Extract the [X, Y] coordinate from the center of the cell holding the provided text.  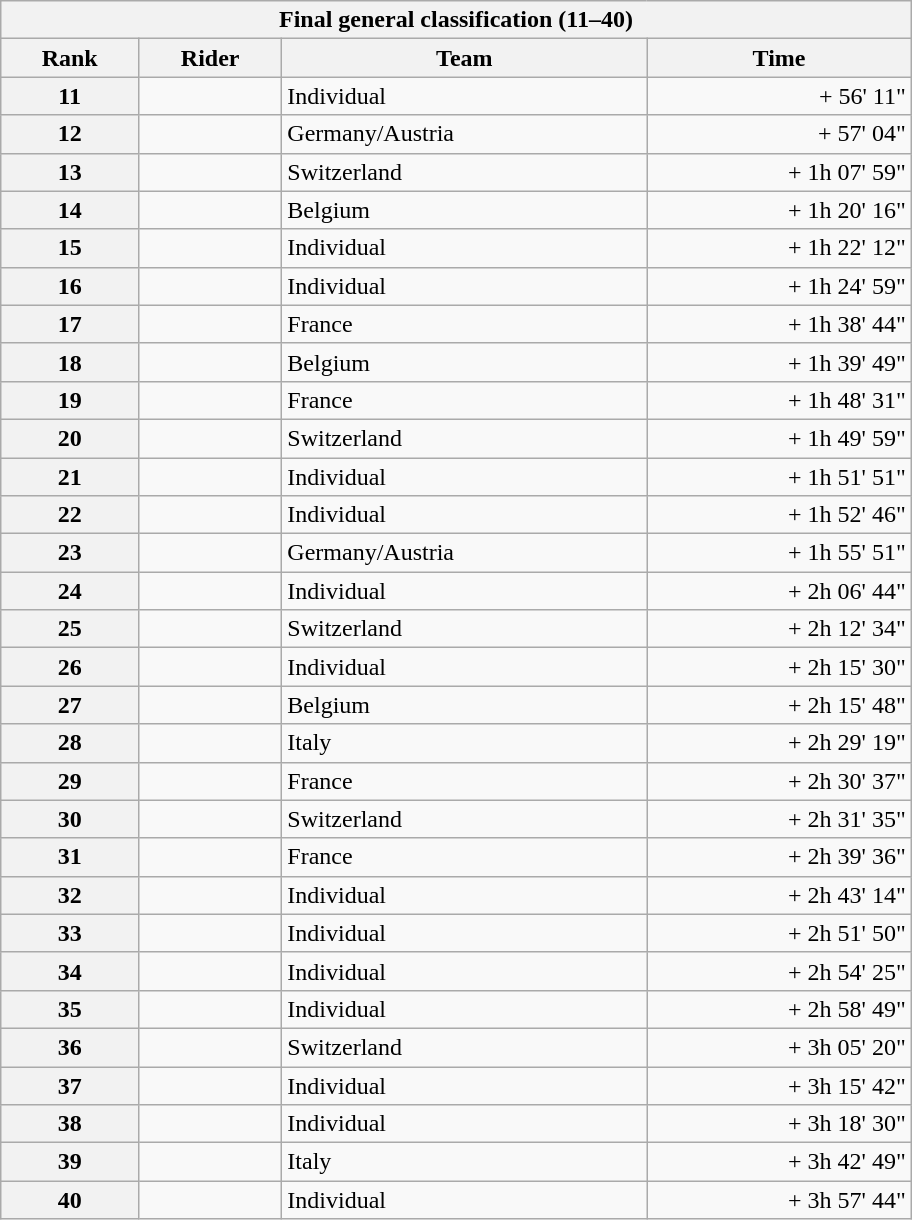
30 [70, 819]
+ 2h 31' 35" [779, 819]
+ 1h 20' 16" [779, 210]
+ 1h 24' 59" [779, 286]
+ 56' 11" [779, 96]
+ 2h 06' 44" [779, 591]
+ 2h 58' 49" [779, 1009]
19 [70, 400]
+ 57' 04" [779, 134]
16 [70, 286]
+ 1h 52' 46" [779, 515]
31 [70, 857]
+ 1h 55' 51" [779, 553]
+ 2h 15' 48" [779, 705]
18 [70, 362]
32 [70, 895]
Time [779, 58]
+ 2h 54' 25" [779, 971]
13 [70, 172]
Final general classification (11–40) [456, 20]
+ 3h 15' 42" [779, 1085]
34 [70, 971]
24 [70, 591]
17 [70, 324]
+ 1h 51' 51" [779, 477]
22 [70, 515]
+ 1h 22' 12" [779, 248]
28 [70, 743]
40 [70, 1200]
35 [70, 1009]
+ 2h 30' 37" [779, 781]
+ 3h 18' 30" [779, 1124]
23 [70, 553]
37 [70, 1085]
27 [70, 705]
21 [70, 477]
14 [70, 210]
29 [70, 781]
+ 3h 57' 44" [779, 1200]
Rank [70, 58]
+ 2h 39' 36" [779, 857]
11 [70, 96]
+ 1h 49' 59" [779, 438]
+ 1h 38' 44" [779, 324]
25 [70, 629]
36 [70, 1047]
+ 2h 12' 34" [779, 629]
+ 1h 39' 49" [779, 362]
+ 2h 15' 30" [779, 667]
+ 3h 05' 20" [779, 1047]
+ 2h 51' 50" [779, 933]
33 [70, 933]
+ 3h 42' 49" [779, 1162]
20 [70, 438]
26 [70, 667]
+ 2h 29' 19" [779, 743]
15 [70, 248]
Rider [210, 58]
+ 2h 43' 14" [779, 895]
39 [70, 1162]
+ 1h 48' 31" [779, 400]
38 [70, 1124]
+ 1h 07' 59" [779, 172]
Team [464, 58]
12 [70, 134]
